Find where the given text appears and provide that cell's center as [X, Y] coordinate. 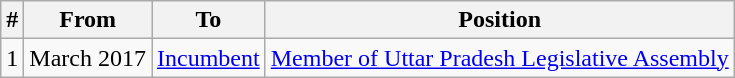
Incumbent [209, 58]
To [209, 20]
From [88, 20]
Position [500, 20]
Member of Uttar Pradesh Legislative Assembly [500, 58]
1 [12, 58]
March 2017 [88, 58]
# [12, 20]
